Provide the [x, y] coordinate of the cell's center where the given text is located.  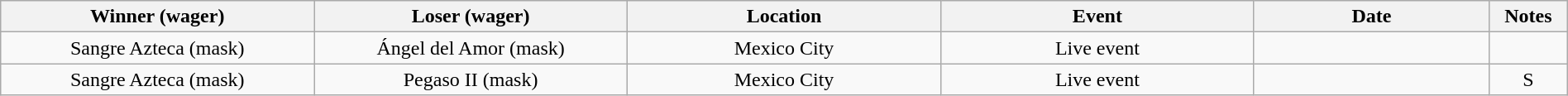
S [1528, 79]
Notes [1528, 17]
Loser (wager) [471, 17]
Winner (wager) [157, 17]
Ángel del Amor (mask) [471, 48]
Event [1097, 17]
Date [1371, 17]
Location [784, 17]
Pegaso II (mask) [471, 79]
